Search for the cell housing the specified text and yield its [x, y] center coordinate. 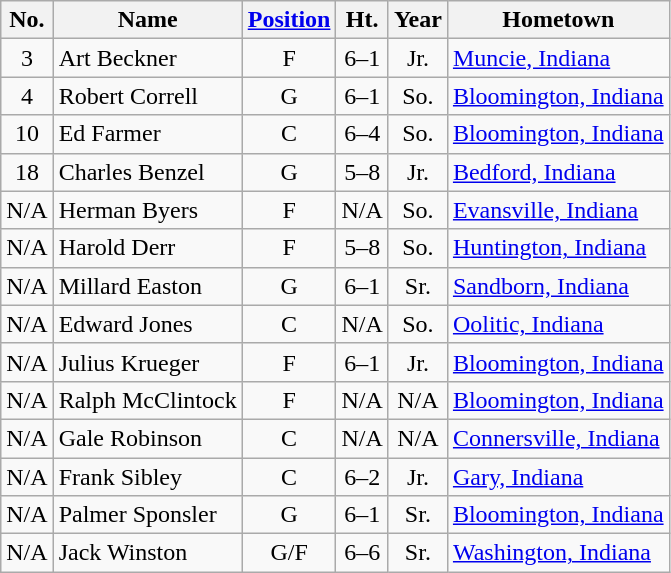
Huntington, Indiana [558, 248]
Herman Byers [148, 210]
Position [289, 20]
Robert Correll [148, 96]
Muncie, Indiana [558, 58]
G/F [289, 553]
Bedford, Indiana [558, 172]
Gale Robinson [148, 438]
Washington, Indiana [558, 553]
Edward Jones [148, 324]
Frank Sibley [148, 477]
Ed Farmer [148, 134]
Jack Winston [148, 553]
Ht. [362, 20]
6–4 [362, 134]
Art Beckner [148, 58]
Sandborn, Indiana [558, 286]
Palmer Sponsler [148, 515]
Charles Benzel [148, 172]
6–6 [362, 553]
Millard Easton [148, 286]
Year [418, 20]
Name [148, 20]
Evansville, Indiana [558, 210]
Julius Krueger [148, 362]
No. [27, 20]
6–2 [362, 477]
Harold Derr [148, 248]
Gary, Indiana [558, 477]
4 [27, 96]
18 [27, 172]
3 [27, 58]
Hometown [558, 20]
Ralph McClintock [148, 400]
10 [27, 134]
Connersville, Indiana [558, 438]
Oolitic, Indiana [558, 324]
